Identify which cell holds the provided text, then report its [X, Y] central coordinate. 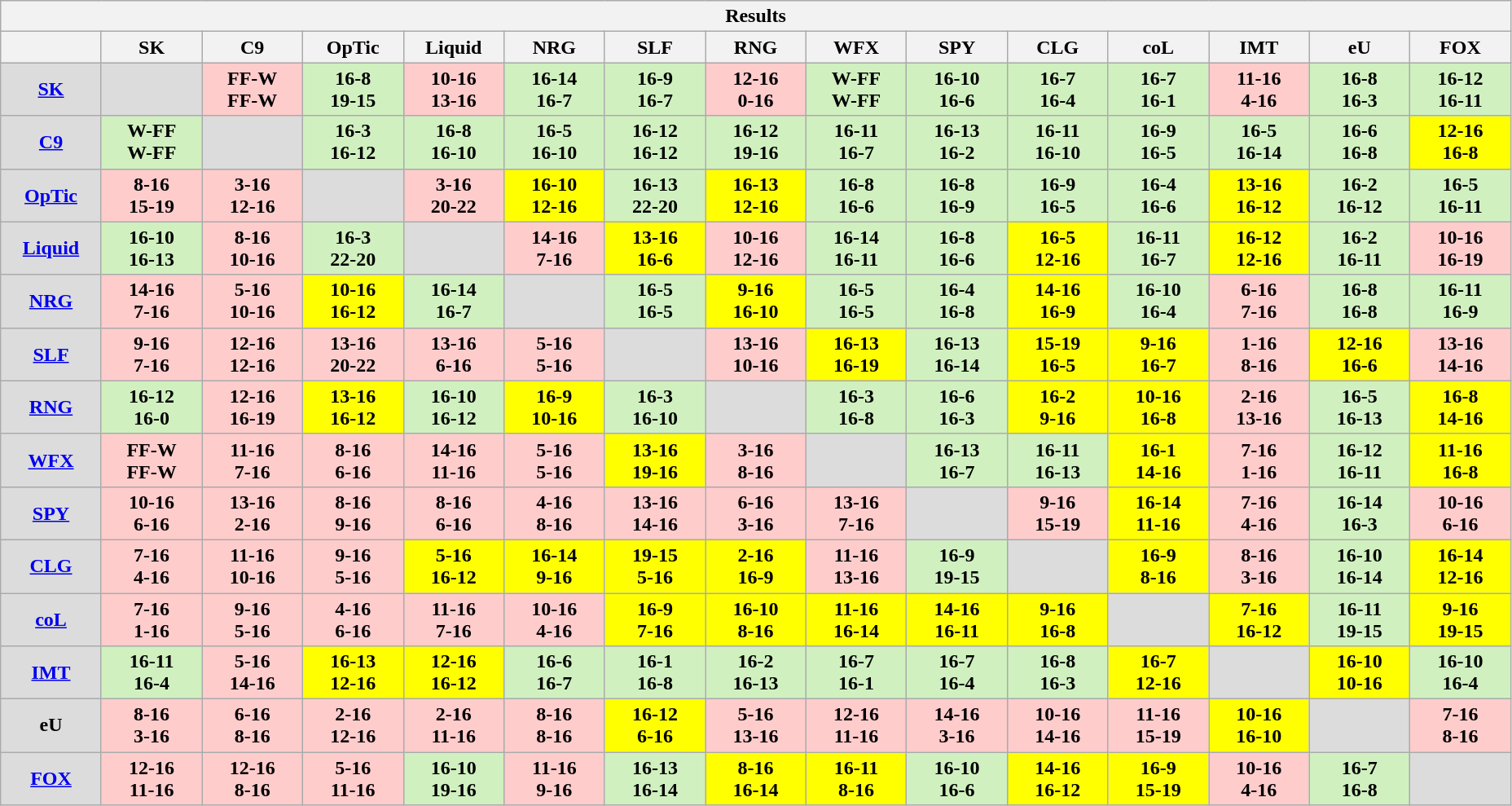
16-1219-16 [756, 142]
16-1416-3 [1360, 513]
13-1619-16 [655, 460]
16-149-16 [555, 566]
16-108-16 [756, 619]
12-168-16 [253, 779]
16-1116-4 [152, 673]
13-1610-16 [756, 354]
16-915-19 [1158, 779]
14-1616-12 [1057, 779]
19-155-16 [655, 566]
9-1616-10 [756, 302]
9-1619-15 [1461, 619]
16-1019-16 [454, 779]
13-1616-6 [655, 248]
16-1016-13 [152, 248]
16-416-6 [1158, 196]
14-1611-16 [454, 460]
16-910-16 [555, 407]
16-512-16 [1057, 248]
7-1616-12 [1259, 619]
2-1612-16 [353, 725]
12-1616-19 [253, 407]
9-1615-19 [1057, 513]
4-168-16 [555, 513]
10-1614-16 [1057, 725]
16-29-16 [1057, 407]
11-1613-16 [856, 566]
14-163-16 [957, 725]
16-516-10 [555, 142]
8-169-16 [353, 513]
16-118-16 [856, 779]
16-516-14 [1259, 142]
16-1316-2 [957, 142]
2-1611-16 [454, 725]
16-114-16 [1158, 460]
11-1615-19 [1158, 725]
Results [756, 16]
3-1620-22 [454, 196]
11-169-16 [555, 779]
8-168-16 [555, 725]
16-322-20 [353, 248]
16-1016-14 [1360, 566]
10-1612-16 [756, 248]
16-1212-16 [1259, 248]
14-1616-9 [1057, 302]
16-216-13 [756, 673]
8-1616-14 [756, 779]
5-1613-16 [756, 725]
9-1616-8 [1057, 619]
16-1412-16 [1461, 566]
16-516-13 [1360, 407]
16-1316-19 [856, 354]
16-1416-11 [856, 248]
16-1119-15 [1360, 619]
4-166-16 [353, 619]
16-1010-16 [1360, 673]
13-162-16 [253, 513]
16-919-15 [957, 566]
5-1616-12 [454, 566]
16-1322-20 [655, 196]
16-1116-10 [1057, 142]
16-316-8 [856, 407]
16-616-7 [555, 673]
10-1616-8 [1158, 407]
12-1616-6 [1360, 354]
12-1616-12 [454, 673]
16-716-8 [1360, 779]
13-166-16 [454, 354]
16-97-16 [655, 619]
8-1615-19 [152, 196]
16-816-8 [1360, 302]
16-916-7 [655, 90]
12-1612-16 [253, 354]
12-160-16 [756, 90]
3-168-16 [756, 460]
1-168-16 [1259, 354]
16-1411-16 [1158, 513]
11-1616-8 [1461, 460]
5-1614-16 [253, 673]
16-616-8 [1360, 142]
16-814-16 [1461, 407]
3-1612-16 [253, 196]
13-167-16 [856, 513]
2-1613-16 [1259, 407]
16-712-16 [1158, 673]
11-1610-16 [253, 566]
16-316-12 [353, 142]
11-1616-14 [856, 619]
16-316-10 [655, 407]
16-1216-12 [655, 142]
15-1916-5 [1057, 354]
16-819-15 [353, 90]
16-1116-9 [1461, 302]
16-1012-16 [555, 196]
16-1216-0 [152, 407]
6-168-16 [253, 725]
16-516-11 [1461, 196]
16-816-10 [454, 142]
10-1616-10 [1259, 725]
16-1016-12 [454, 407]
13-1620-22 [353, 354]
14-1616-11 [957, 619]
10-1616-19 [1461, 248]
5-1611-16 [353, 779]
16-816-9 [957, 196]
6-167-16 [1259, 302]
16-116-8 [655, 673]
10-1616-12 [353, 302]
16-416-8 [957, 302]
12-1616-8 [1461, 142]
16-1316-7 [957, 460]
9-1616-7 [1158, 354]
10-1613-16 [454, 90]
16-216-12 [1360, 196]
5-1610-16 [253, 302]
16-216-11 [1360, 248]
11-164-16 [1259, 90]
6-163-16 [756, 513]
8-1610-16 [253, 248]
9-167-16 [152, 354]
16-616-3 [957, 407]
16-1116-13 [1057, 460]
16-98-16 [1158, 566]
2-1616-9 [756, 566]
7-168-16 [1461, 725]
16-126-16 [655, 725]
